For the text-containing cell, return its midpoint in [X, Y] coordinate format. 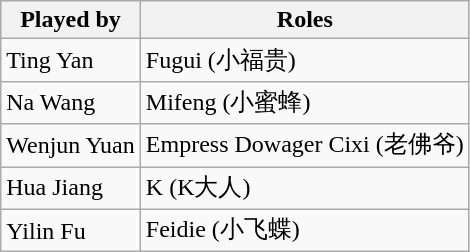
Na Wang [71, 102]
Mifeng (小蜜蜂) [304, 102]
Played by [71, 20]
Roles [304, 20]
Yilin Fu [71, 230]
K (K大人) [304, 188]
Feidie (小飞蝶) [304, 230]
Fugui (小福贵) [304, 60]
Empress Dowager Cixi (老佛爷) [304, 146]
Ting Yan [71, 60]
Hua Jiang [71, 188]
Wenjun Yuan [71, 146]
